Pinpoint the cell where the given text exists, returning its (x, y) midpoint coordinate. 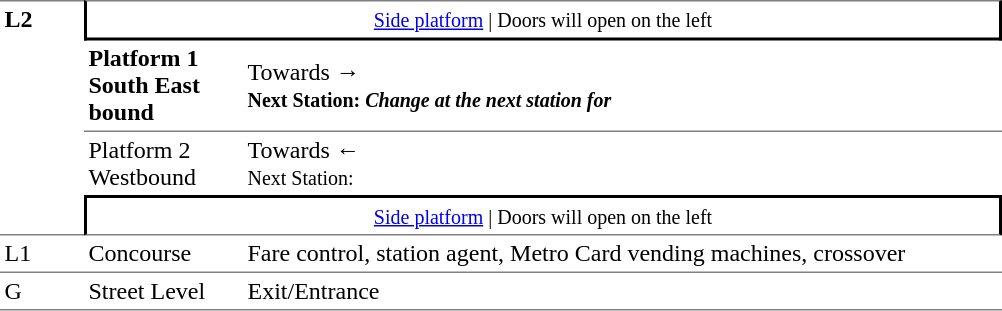
Towards → Next Station: Change at the next station for (622, 86)
Towards ← Next Station: (622, 164)
Platform 2Westbound (164, 164)
Platform 1South East bound (164, 86)
Street Level (164, 292)
Fare control, station agent, Metro Card vending machines, crossover (622, 254)
L2 (42, 118)
Concourse (164, 254)
G (42, 292)
L1 (42, 254)
Exit/Entrance (622, 292)
